Determine the (x, y) coordinate at the center of the cell enclosing the given text.  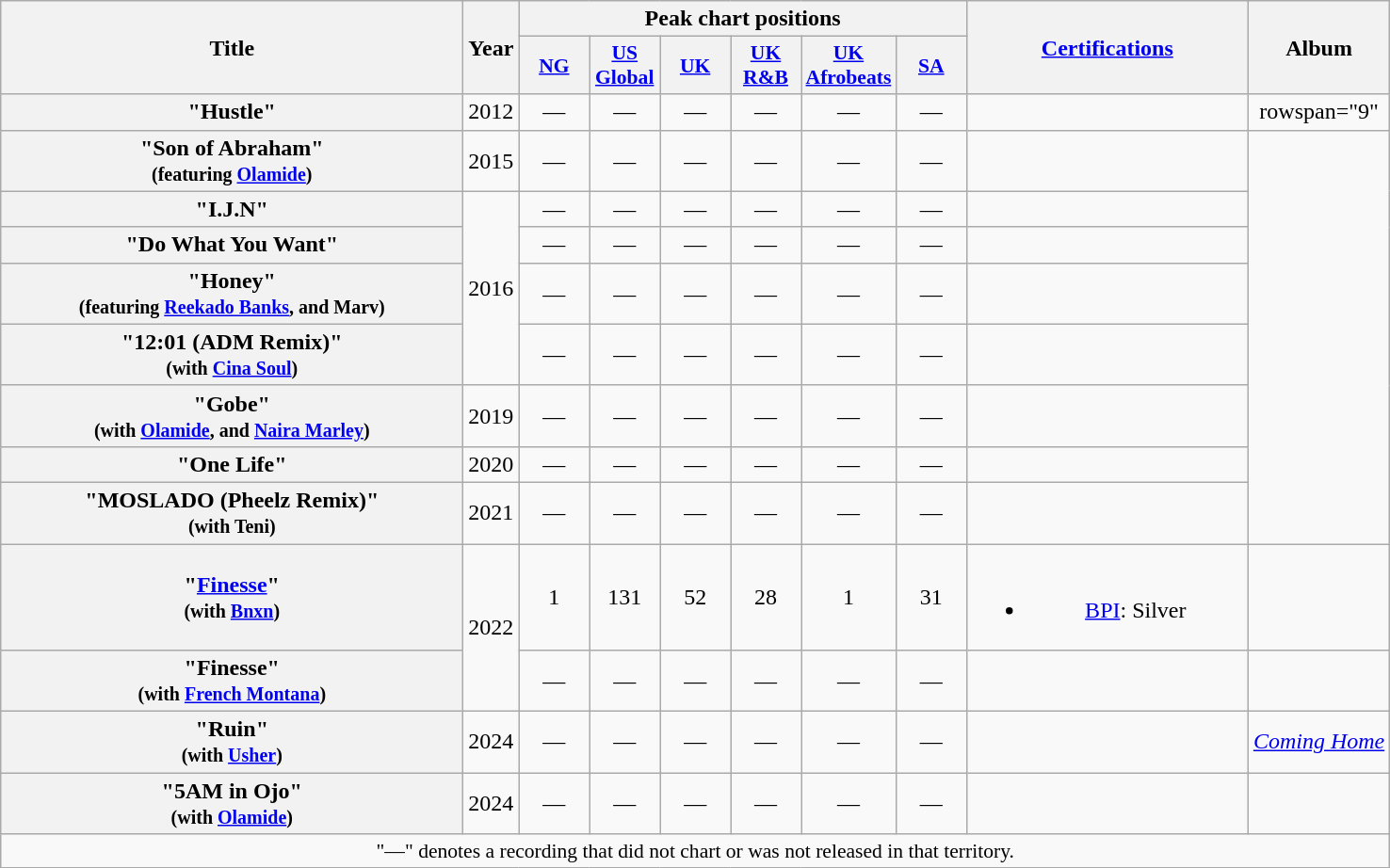
"MOSLADO (Pheelz Remix)" (with Teni) (232, 512)
28 (767, 597)
Album (1318, 47)
2020 (492, 464)
"Do What You Want" (232, 245)
NG (554, 66)
Peak chart positions (742, 19)
"Ruin"(with Usher) (232, 742)
"Hustle" (232, 112)
"Gobe" (with Olamide, and Naira Marley) (232, 416)
UKAfrobeats (848, 66)
31 (930, 597)
"Honey" (featuring Reekado Banks, and Marv) (232, 294)
USGlobal (625, 66)
Title (232, 47)
Year (492, 47)
SA (930, 66)
"One Life" (232, 464)
2021 (492, 512)
"5AM in Ojo" (with Olamide) (232, 804)
Certifications (1107, 47)
2012 (492, 112)
"Son of Abraham" (featuring Olamide) (232, 160)
52 (695, 597)
UKR&B (767, 66)
"Finesse"(with French Montana) (232, 682)
Coming Home (1318, 742)
2019 (492, 416)
131 (625, 597)
"12:01 (ADM Remix)" (with Cina Soul) (232, 354)
"Finesse" (with Bnxn) (232, 597)
2016 (492, 288)
BPI: Silver (1107, 597)
2015 (492, 160)
rowspan="9" (1318, 112)
"—" denotes a recording that did not chart or was not released in that territory. (695, 851)
2022 (492, 628)
UK (695, 66)
"I.J.N" (232, 209)
